Extract the (x, y) coordinate from the center of the cell holding the provided text.  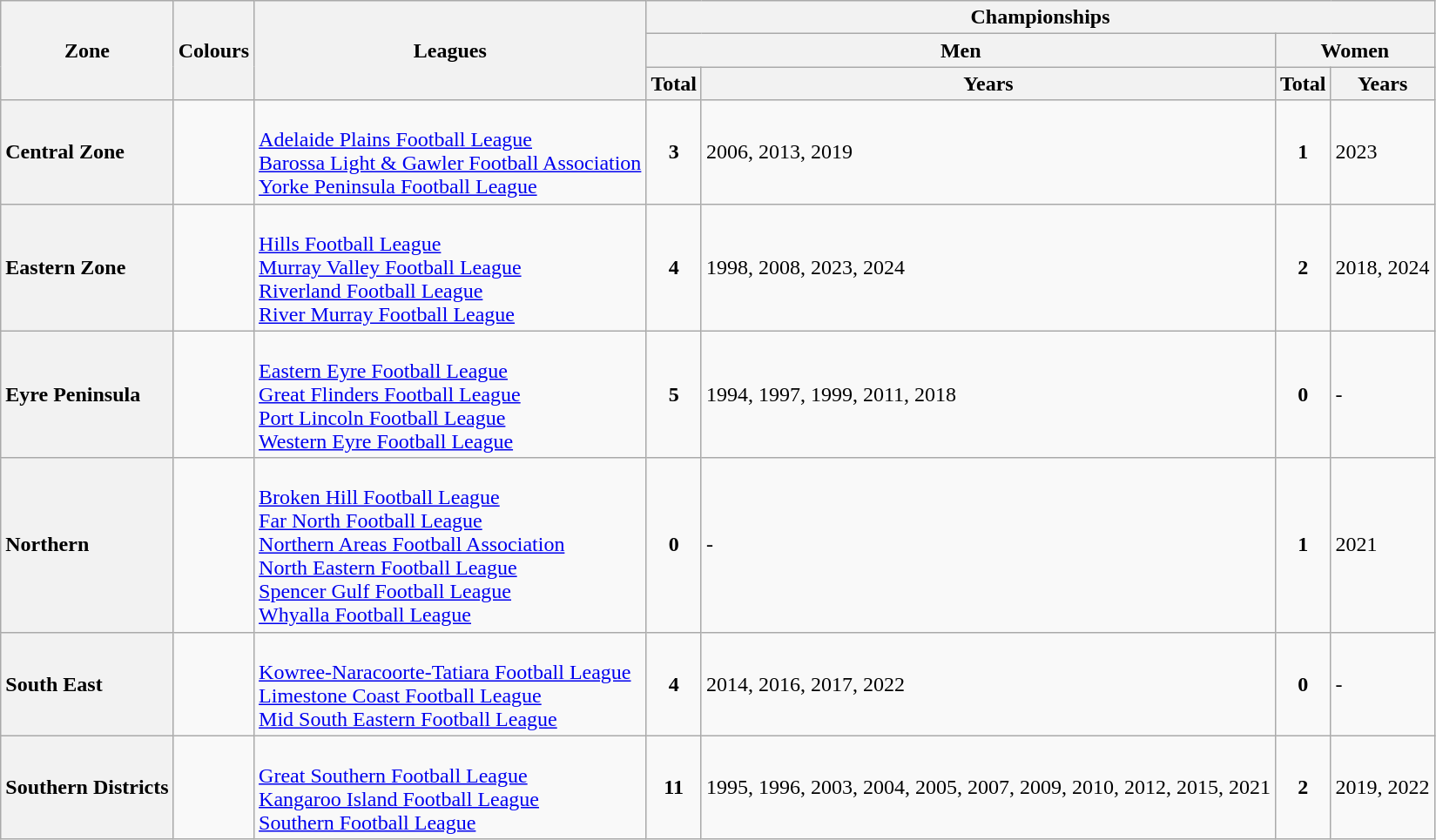
2006, 2013, 2019 (988, 151)
Zone (87, 50)
1995, 1996, 2003, 2004, 2005, 2007, 2009, 2010, 2012, 2015, 2021 (988, 787)
2023 (1383, 151)
Men (961, 50)
Leagues (450, 50)
Central Zone (87, 151)
Hills Football League Murray Valley Football League Riverland Football League River Murray Football League (450, 267)
Kowree-Naracoorte-Tatiara Football League Limestone Coast Football League Mid South Eastern Football League (450, 684)
2021 (1383, 545)
11 (674, 787)
Northern (87, 545)
2014, 2016, 2017, 2022 (988, 684)
2019, 2022 (1383, 787)
Eyre Peninsula (87, 394)
2018, 2024 (1383, 267)
1994, 1997, 1999, 2011, 2018 (988, 394)
Adelaide Plains Football League Barossa Light & Gawler Football Association Yorke Peninsula Football League (450, 151)
Eastern Eyre Football League Great Flinders Football League Port Lincoln Football League Western Eyre Football League (450, 394)
Great Southern Football League Kangaroo Island Football League Southern Football League (450, 787)
South East (87, 684)
Eastern Zone (87, 267)
Colours (213, 50)
3 (674, 151)
Southern Districts (87, 787)
1998, 2008, 2023, 2024 (988, 267)
5 (674, 394)
Championships (1040, 17)
Women (1355, 50)
